Capture the cell that displays the provided text and extract its [x, y] central coordinate. 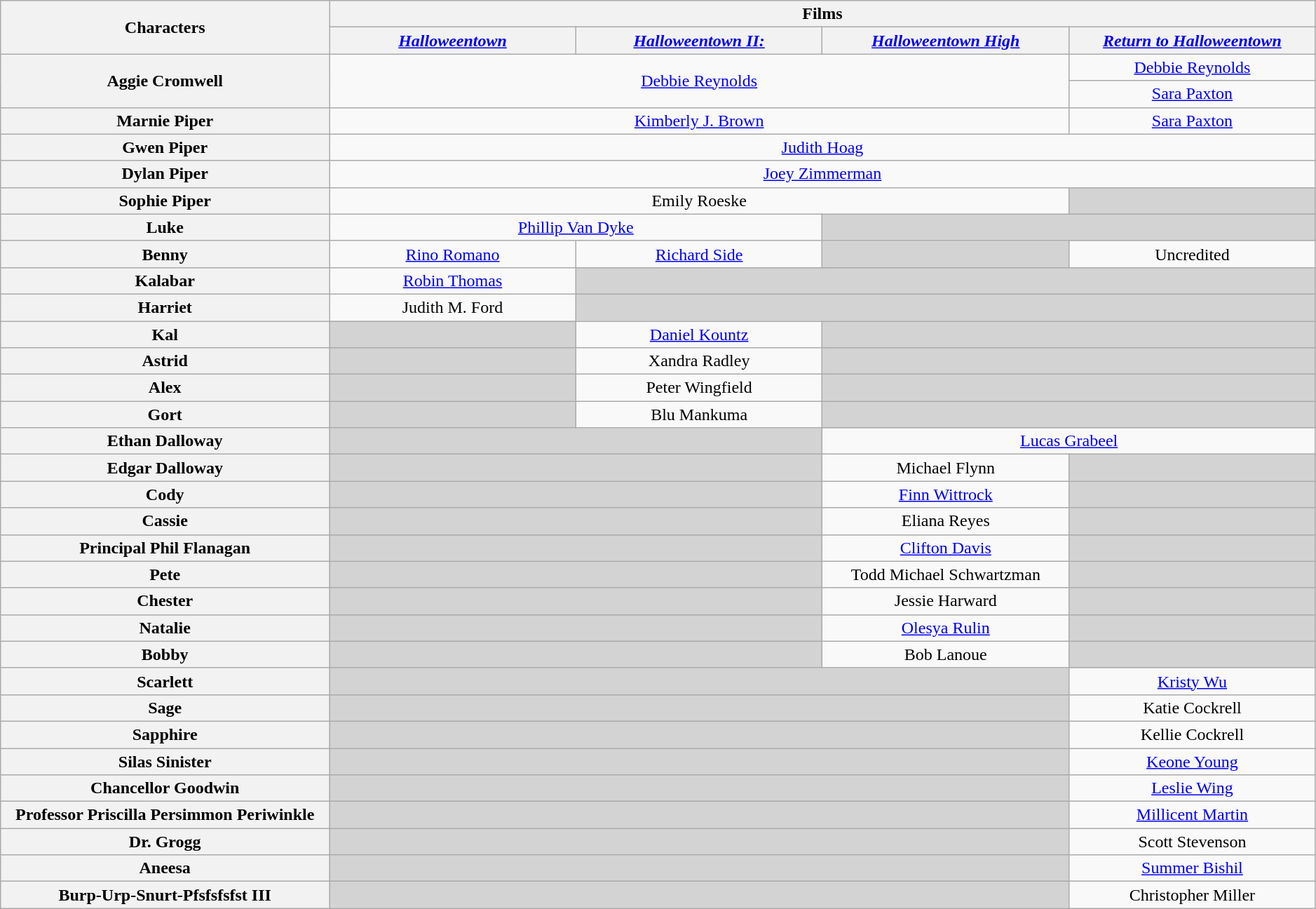
Cassie [165, 521]
Kal [165, 335]
Emily Roeske [700, 201]
Joey Zimmerman [823, 174]
Sage [165, 708]
Bobby [165, 654]
Keone Young [1193, 761]
Bob Lanoue [946, 654]
Xandra Radley [699, 361]
Dr. Grogg [165, 842]
Leslie Wing [1193, 788]
Blu Mankuma [699, 415]
Clifton Davis [946, 548]
Cody [165, 494]
Katie Cockrell [1193, 708]
Astrid [165, 361]
Rino Romano [453, 254]
Gwen Piper [165, 147]
Lucas Grabeel [1069, 441]
Professor Priscilla Persimmon Periwinkle [165, 815]
Todd Michael Schwartzman [946, 574]
Principal Phil Flanagan [165, 548]
Films [823, 14]
Phillip Van Dyke [576, 227]
Luke [165, 227]
Olesya Rulin [946, 628]
Daniel Kountz [699, 335]
Ethan Dalloway [165, 441]
Kalabar [165, 281]
Halloweentown II: [699, 41]
Benny [165, 254]
Eliana Reyes [946, 521]
Aneesa [165, 868]
Sapphire [165, 734]
Scott Stevenson [1193, 842]
Chancellor Goodwin [165, 788]
Kellie Cockrell [1193, 734]
Richard Side [699, 254]
Millicent Martin [1193, 815]
Marnie Piper [165, 121]
Jessie Harward [946, 601]
Burp-Urp-Snurt-Pfsfsfsfst III [165, 895]
Kimberly J. Brown [700, 121]
Judith M. Ford [453, 307]
Gort [165, 415]
Pete [165, 574]
Judith Hoag [823, 147]
Finn Wittrock [946, 494]
Alex [165, 388]
Summer Bishil [1193, 868]
Robin Thomas [453, 281]
Silas Sinister [165, 761]
Harriet [165, 307]
Aggie Cromwell [165, 81]
Chester [165, 601]
Edgar Dalloway [165, 468]
Dylan Piper [165, 174]
Halloweentown [453, 41]
Scarlett [165, 681]
Natalie [165, 628]
Return to Halloweentown [1193, 41]
Michael Flynn [946, 468]
Sophie Piper [165, 201]
Kristy Wu [1193, 681]
Halloweentown High [946, 41]
Uncredited [1193, 254]
Characters [165, 27]
Peter Wingfield [699, 388]
Christopher Miller [1193, 895]
